Scan for the cell matching the given text and deliver its [x, y] coordinate at center. 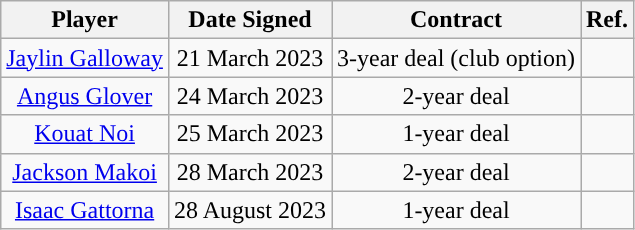
21 March 2023 [250, 58]
3-year deal (club option) [456, 58]
Jaylin Galloway [85, 58]
Isaac Gattorna [85, 210]
Player [85, 20]
Ref. [606, 20]
Date Signed [250, 20]
25 March 2023 [250, 134]
28 March 2023 [250, 172]
28 August 2023 [250, 210]
Kouat Noi [85, 134]
Angus Glover [85, 96]
24 March 2023 [250, 96]
Jackson Makoi [85, 172]
Contract [456, 20]
